Pinpoint the cell where the given text exists, returning its [x, y] midpoint coordinate. 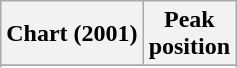
Peakposition [189, 34]
Chart (2001) [72, 34]
